Detect which cell encompasses the target text, then output its (X, Y) center coordinate. 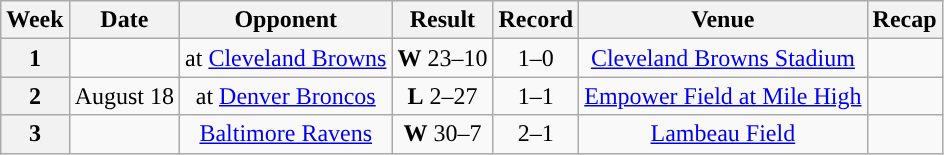
Recap (904, 20)
1 (35, 58)
Cleveland Browns Stadium (723, 58)
3 (35, 134)
Opponent (286, 20)
Empower Field at Mile High (723, 96)
Lambeau Field (723, 134)
Result (442, 20)
Record (536, 20)
Baltimore Ravens (286, 134)
1–1 (536, 96)
August 18 (124, 96)
2–1 (536, 134)
Venue (723, 20)
L 2–27 (442, 96)
W 23–10 (442, 58)
2 (35, 96)
W 30–7 (442, 134)
Date (124, 20)
at Cleveland Browns (286, 58)
Week (35, 20)
1–0 (536, 58)
at Denver Broncos (286, 96)
